Extract the (X, Y) coordinate from the center of the cell holding the provided text.  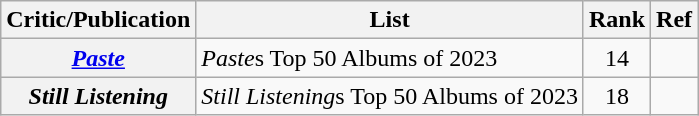
14 (616, 58)
18 (616, 96)
Critic/Publication (98, 20)
Rank (616, 20)
Still Listening (98, 96)
Pastes Top 50 Albums of 2023 (390, 58)
Ref (674, 20)
List (390, 20)
Paste (98, 58)
Still Listenings Top 50 Albums of 2023 (390, 96)
